Identify which cell holds the provided text, then report its (x, y) central coordinate. 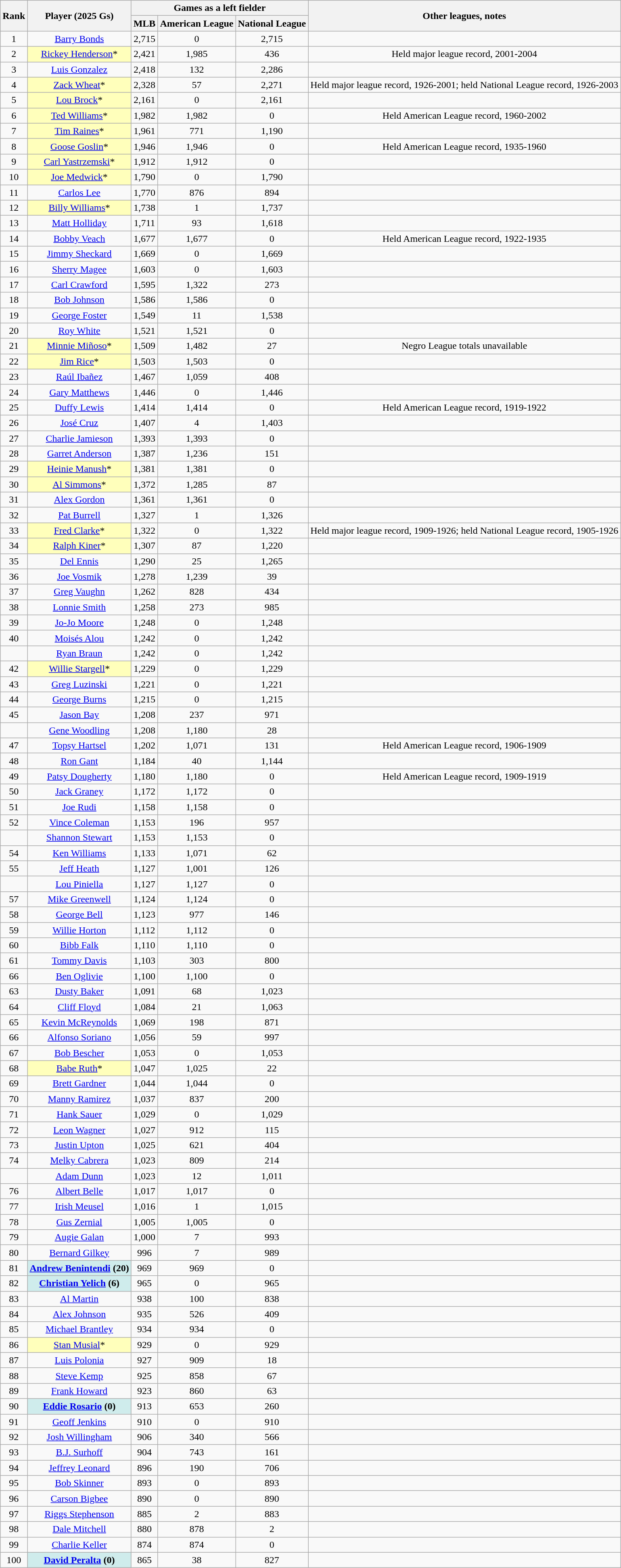
1,326 (272, 515)
1,123 (144, 914)
George Foster (79, 315)
23 (14, 377)
894 (272, 193)
Alex Johnson (79, 1314)
Lonnie Smith (79, 607)
92 (14, 1437)
Dusty Baker (79, 992)
82 (14, 1283)
Rank (14, 16)
Tim Raines* (79, 131)
89 (14, 1391)
1,001 (197, 868)
Adam Dunn (79, 1176)
Jim Rice* (79, 361)
1,770 (144, 193)
Josh Willingham (79, 1437)
927 (144, 1360)
1,037 (144, 1099)
885 (144, 1514)
653 (197, 1406)
1,144 (272, 761)
126 (272, 868)
1,538 (272, 315)
1,047 (144, 1068)
436 (272, 54)
1,372 (144, 484)
925 (144, 1375)
1,084 (144, 1007)
2,418 (144, 69)
Ron Gant (79, 761)
Ryan Braun (79, 653)
1,202 (144, 746)
800 (272, 961)
36 (14, 576)
78 (14, 1222)
David Peralta (0) (79, 1560)
70 (14, 1099)
Andrew Benintendi (20) (79, 1268)
Barry Bonds (79, 39)
Tommy Davis (79, 961)
Ken Williams (79, 853)
Michael Brantley (79, 1329)
Gene Woodling (79, 730)
Geoff Jenkins (79, 1421)
1,711 (144, 223)
1,236 (197, 454)
Greg Luzinski (79, 684)
52 (14, 822)
George Burns (79, 700)
Luis Polonia (79, 1360)
Willie Horton (79, 930)
33 (14, 530)
MLB (144, 23)
Goose Goslin* (79, 146)
91 (14, 1421)
Brett Gardner (79, 1084)
809 (197, 1160)
Jimmy Sheckard (79, 254)
George Bell (79, 914)
Riggs Stephenson (79, 1514)
1,262 (144, 592)
214 (272, 1160)
44 (14, 700)
9 (14, 161)
Billy Williams* (79, 208)
827 (272, 1560)
985 (272, 607)
Lou Piniella (79, 884)
237 (197, 715)
Ted Williams* (79, 115)
42 (14, 669)
876 (197, 193)
30 (14, 484)
2,271 (272, 85)
Dale Mitchell (79, 1529)
Bob Johnson (79, 300)
906 (144, 1437)
34 (14, 546)
923 (144, 1391)
878 (197, 1529)
303 (197, 961)
76 (14, 1191)
Gary Matthews (79, 392)
74 (14, 1160)
1,059 (197, 377)
Melky Cabrera (79, 1160)
161 (272, 1453)
54 (14, 853)
1,103 (144, 961)
1,467 (144, 377)
Stan Musial* (79, 1345)
Held major league record, 1926-2001; held National League record, 1926-2003 (464, 85)
1,027 (144, 1130)
880 (144, 1529)
860 (197, 1391)
95 (14, 1483)
1,063 (272, 1007)
Jeffrey Leonard (79, 1468)
Topsy Hartsel (79, 746)
Al Simmons* (79, 484)
Held major league record, 1909-1926; held National League record, 1905-1926 (464, 530)
80 (14, 1253)
566 (272, 1437)
1,737 (272, 208)
Roy White (79, 331)
60 (14, 945)
340 (197, 1437)
Held American League record, 1919-1922 (464, 407)
912 (197, 1130)
Moisés Alou (79, 638)
771 (197, 131)
81 (14, 1268)
Jeff Heath (79, 868)
National League (272, 23)
29 (14, 469)
58 (14, 914)
913 (144, 1406)
96 (14, 1499)
64 (14, 1007)
Augie Galan (79, 1237)
1,069 (144, 1022)
73 (14, 1145)
2,421 (144, 54)
Gus Zernial (79, 1222)
Other leagues, notes (464, 16)
Frank Howard (79, 1391)
1,387 (144, 454)
957 (272, 822)
6 (14, 115)
904 (144, 1453)
1,509 (144, 346)
Hank Sauer (79, 1114)
865 (144, 1560)
48 (14, 761)
Held American League record, 1935-1960 (464, 146)
1,133 (144, 853)
99 (14, 1545)
Vince Coleman (79, 822)
American League (197, 23)
Games as a left fielder (220, 8)
743 (197, 1453)
90 (14, 1406)
1,285 (197, 484)
883 (272, 1514)
Held major league record, 2001-2004 (464, 54)
17 (14, 285)
16 (14, 269)
909 (197, 1360)
1,549 (144, 315)
1,595 (144, 285)
115 (272, 1130)
1,184 (144, 761)
971 (272, 715)
Del Ennis (79, 561)
196 (197, 822)
Carl Yastrzemski* (79, 161)
97 (14, 1514)
88 (14, 1375)
Shannon Stewart (79, 838)
83 (14, 1299)
Manny Ramirez (79, 1099)
Charlie Jamieson (79, 438)
Albert Belle (79, 1191)
Al Martin (79, 1299)
837 (197, 1099)
Ben Oglivie (79, 976)
Willie Stargell* (79, 669)
79 (14, 1237)
200 (272, 1099)
Kevin McReynolds (79, 1022)
Alex Gordon (79, 500)
Joe Vosmik (79, 576)
Carson Bigbee (79, 1499)
Irish Meusel (79, 1207)
977 (197, 914)
45 (14, 715)
Alfonso Soriano (79, 1038)
1,327 (144, 515)
32 (14, 515)
Christian Yelich (6) (79, 1283)
86 (14, 1345)
55 (14, 868)
997 (272, 1038)
2,286 (272, 69)
Lou Brock* (79, 100)
Heinie Manush* (79, 469)
Joe Medwick* (79, 177)
Bobby Veach (79, 239)
1,738 (144, 208)
1,011 (272, 1176)
996 (144, 1253)
98 (14, 1529)
Zack Wheat* (79, 85)
828 (197, 592)
706 (272, 1468)
31 (14, 500)
190 (197, 1468)
Pat Burrell (79, 515)
146 (272, 914)
Babe Ruth* (79, 1068)
409 (272, 1314)
26 (14, 423)
1,961 (144, 131)
69 (14, 1084)
51 (14, 807)
50 (14, 792)
132 (197, 69)
72 (14, 1130)
Patsy Dougherty (79, 776)
1,056 (144, 1038)
1,278 (144, 576)
Held American League record, 1909-1919 (464, 776)
2,328 (144, 85)
3 (14, 69)
1,190 (272, 131)
62 (272, 853)
37 (14, 592)
Raúl Ibañez (79, 377)
404 (272, 1145)
Jack Graney (79, 792)
Bibb Falk (79, 945)
131 (272, 746)
José Cruz (79, 423)
1,000 (144, 1237)
1,015 (272, 1207)
Negro League totals unavailable (464, 346)
1,985 (197, 54)
858 (197, 1375)
Fred Clarke* (79, 530)
Leon Wagner (79, 1130)
1,220 (272, 546)
1,258 (144, 607)
1,016 (144, 1207)
20 (14, 331)
Garret Anderson (79, 454)
1,239 (197, 576)
19 (14, 315)
896 (144, 1468)
10 (14, 177)
84 (14, 1314)
1,091 (144, 992)
Steve Kemp (79, 1375)
13 (14, 223)
Justin Upton (79, 1145)
989 (272, 1253)
Bernard Gilkey (79, 1253)
1,307 (144, 546)
434 (272, 592)
8 (14, 146)
526 (197, 1314)
Jason Bay (79, 715)
Rickey Henderson* (79, 54)
Sherry Magee (79, 269)
1,290 (144, 561)
Luis Gonzalez (79, 69)
47 (14, 746)
65 (14, 1022)
993 (272, 1237)
61 (14, 961)
71 (14, 1114)
Bob Skinner (79, 1483)
35 (14, 561)
Greg Vaughn (79, 592)
1,403 (272, 423)
Duffy Lewis (79, 407)
621 (197, 1145)
Held American League record, 1922-1935 (464, 239)
5 (14, 100)
24 (14, 392)
Cliff Floyd (79, 1007)
Held American League record, 1906-1909 (464, 746)
1,482 (197, 346)
935 (144, 1314)
B.J. Surhoff (79, 1453)
408 (272, 377)
Charlie Keller (79, 1545)
1,618 (272, 223)
Bob Bescher (79, 1053)
Ralph Kiner* (79, 546)
85 (14, 1329)
938 (144, 1299)
94 (14, 1468)
198 (197, 1022)
260 (272, 1406)
Carl Crawford (79, 285)
14 (14, 239)
151 (272, 454)
Mike Greenwell (79, 899)
Eddie Rosario (0) (79, 1406)
Matt Holliday (79, 223)
1,407 (144, 423)
871 (272, 1022)
Player (2025 Gs) (79, 16)
49 (14, 776)
77 (14, 1207)
Carlos Lee (79, 193)
Held American League record, 1960-2002 (464, 115)
1,265 (272, 561)
15 (14, 254)
Joe Rudi (79, 807)
Jo-Jo Moore (79, 623)
43 (14, 684)
838 (272, 1299)
Minnie Miñoso* (79, 346)
